Locate the cell with the specified text and output its (x, y) center coordinate. 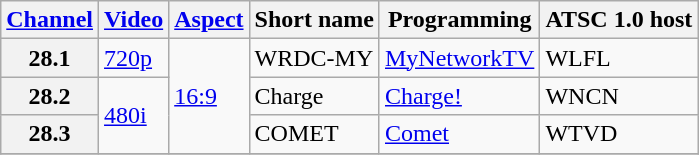
Charge! (459, 96)
Aspect (209, 20)
720p (134, 58)
WNCN (619, 96)
16:9 (209, 96)
Video (134, 20)
COMET (314, 134)
MyNetworkTV (459, 58)
Short name (314, 20)
ATSC 1.0 host (619, 20)
Channel (50, 20)
Programming (459, 20)
480i (134, 115)
28.2 (50, 96)
28.3 (50, 134)
WTVD (619, 134)
Comet (459, 134)
WLFL (619, 58)
28.1 (50, 58)
WRDC-MY (314, 58)
Charge (314, 96)
